Detect which cell encompasses the target text, then output its [x, y] center coordinate. 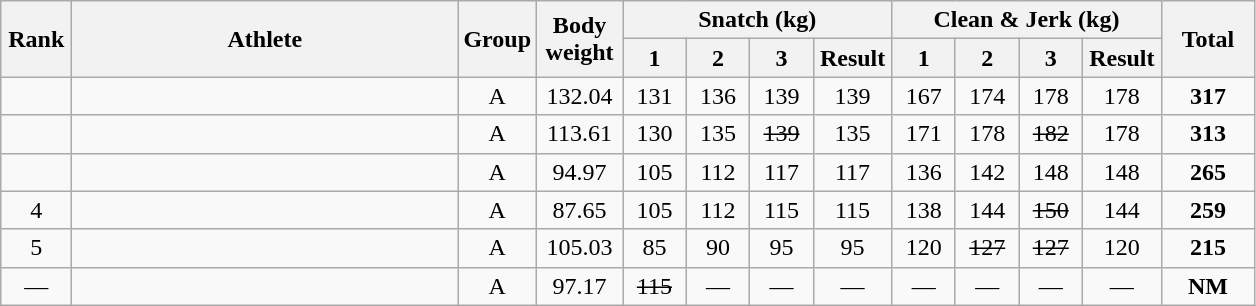
5 [36, 248]
215 [1208, 248]
NM [1208, 286]
142 [987, 172]
182 [1051, 134]
85 [655, 248]
94.97 [580, 172]
Athlete [265, 39]
265 [1208, 172]
Group [498, 39]
171 [924, 134]
105.03 [580, 248]
Body weight [580, 39]
130 [655, 134]
259 [1208, 210]
97.17 [580, 286]
132.04 [580, 96]
Total [1208, 39]
174 [987, 96]
Clean & Jerk (kg) [1026, 20]
317 [1208, 96]
4 [36, 210]
Rank [36, 39]
131 [655, 96]
87.65 [580, 210]
90 [718, 248]
113.61 [580, 134]
Snatch (kg) [758, 20]
167 [924, 96]
150 [1051, 210]
313 [1208, 134]
138 [924, 210]
